Scan for the cell matching the given text and deliver its [x, y] coordinate at center. 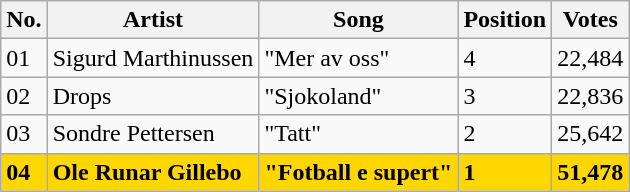
Sigurd Marthinussen [153, 58]
3 [505, 96]
51,478 [590, 172]
22,484 [590, 58]
25,642 [590, 134]
2 [505, 134]
"Tatt" [358, 134]
No. [24, 20]
Artist [153, 20]
03 [24, 134]
Votes [590, 20]
"Fotball e supert" [358, 172]
"Sjokoland" [358, 96]
"Mer av oss" [358, 58]
Song [358, 20]
Position [505, 20]
1 [505, 172]
04 [24, 172]
Ole Runar Gillebo [153, 172]
Sondre Pettersen [153, 134]
22,836 [590, 96]
02 [24, 96]
4 [505, 58]
01 [24, 58]
Drops [153, 96]
